Return the [X, Y] coordinate for the center point of the cell that contains the specified text.  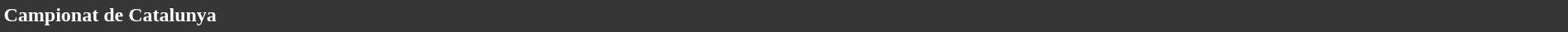
Campionat de Catalunya [784, 15]
